Determine the [X, Y] coordinate at the center of the cell enclosing the given text.  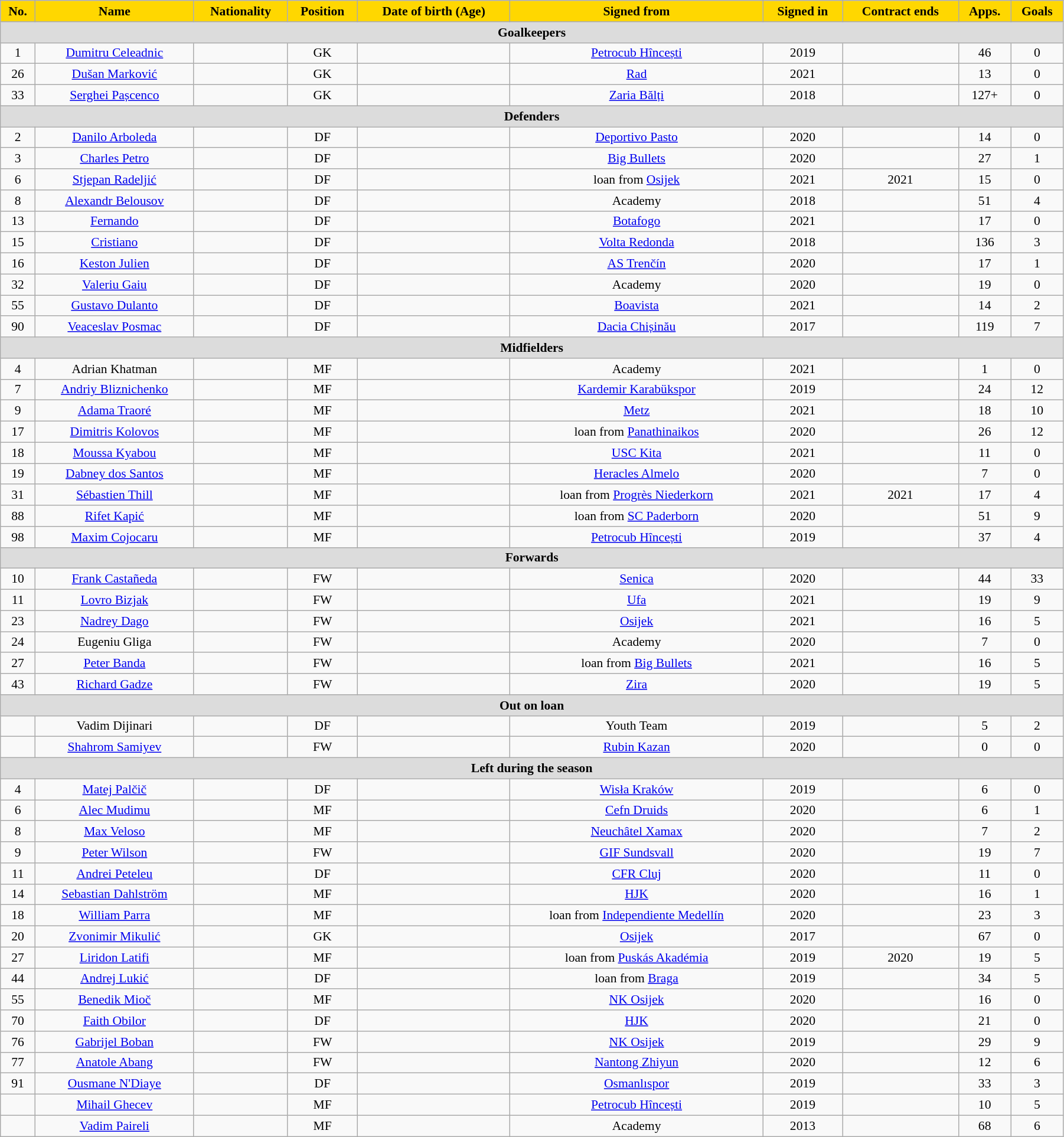
loan from Panathinaikos [637, 432]
Rubin Kazan [637, 747]
loan from Puskás Akadémia [637, 958]
CFR Cluj [637, 874]
119 [985, 327]
Peter Wilson [115, 852]
Metz [637, 411]
Nantong Zhiyun [637, 1063]
68 [985, 1126]
Dabney dos Santos [115, 474]
Forwards [532, 558]
Richard Gadze [115, 684]
Sébastien Thill [115, 495]
Adrian Khatman [115, 369]
Date of birth (Age) [433, 11]
Dimitris Kolovos [115, 432]
Youth Team [637, 726]
Alec Mudimu [115, 811]
Benedik Mioč [115, 1000]
88 [18, 516]
Neuchâtel Xamax [637, 832]
Peter Banda [115, 664]
136 [985, 243]
Ousmane N'Diaye [115, 1084]
Contract ends [901, 11]
Andriy Bliznichenko [115, 390]
Out on loan [532, 705]
Position [322, 11]
Kardemir Karabükspor [637, 390]
77 [18, 1063]
Fernando [115, 221]
76 [18, 1042]
Volta Redonda [637, 243]
70 [18, 1021]
Keston Julien [115, 264]
Cefn Druids [637, 811]
Deportivo Pasto [637, 138]
No. [18, 11]
Nadrey Dago [115, 621]
GIF Sundsvall [637, 852]
Adama Traoré [115, 411]
Stjepan Radeljić [115, 179]
Nationality [241, 11]
Signed from [637, 11]
Maxim Cojocaru [115, 537]
Name [115, 11]
loan from Big Bullets [637, 664]
46 [985, 53]
Goalkeepers [532, 32]
32 [18, 285]
Zaria Bălți [637, 96]
Vadim Dijinari [115, 726]
Wisła Kraków [637, 789]
Defenders [532, 116]
Anatole Abang [115, 1063]
90 [18, 327]
Danilo Arboleda [115, 138]
Veaceslav Posmac [115, 327]
Boavista [637, 306]
98 [18, 537]
AS Trenčín [637, 264]
Valeriu Gaiu [115, 285]
Liridon Latifi [115, 958]
Left during the season [532, 769]
Dacia Chișinău [637, 327]
Sebastian Dahlström [115, 894]
37 [985, 537]
Botafogo [637, 221]
loan from Independiente Medellín [637, 916]
Senica [637, 579]
Rad [637, 74]
Heracles Almelo [637, 474]
Mihail Ghecev [115, 1105]
loan from Osijek [637, 179]
20 [18, 937]
loan from Progrès Niederkorn [637, 495]
Gabrijel Boban [115, 1042]
43 [18, 684]
Rifet Kapić [115, 516]
Max Veloso [115, 832]
Gustavo Dulanto [115, 306]
William Parra [115, 916]
Serghei Pașcenco [115, 96]
Frank Castañeda [115, 579]
Andrej Lukić [115, 979]
Apps. [985, 11]
34 [985, 979]
Moussa Kyabou [115, 453]
Ufa [637, 600]
Lovro Bizjak [115, 600]
Cristiano [115, 243]
Charles Petro [115, 159]
Dumitru Celeadnic [115, 53]
Vadim Paireli [115, 1126]
Osmanlıspor [637, 1084]
loan from Braga [637, 979]
21 [985, 1021]
Zvonimir Mikulić [115, 937]
91 [18, 1084]
Goals [1037, 11]
Matej Palčič [115, 789]
Signed in [802, 11]
31 [18, 495]
67 [985, 937]
Dušan Marković [115, 74]
Alexandr Belousov [115, 201]
Shahrom Samiyev [115, 747]
2013 [802, 1126]
Big Bullets [637, 159]
29 [985, 1042]
Zira [637, 684]
USC Kita [637, 453]
127+ [985, 96]
Midfielders [532, 348]
Eugeniu Gliga [115, 642]
Faith Obilor [115, 1021]
loan from SC Paderborn [637, 516]
Andrei Peteleu [115, 874]
